Locate the cell with the specified text and output its [X, Y] center coordinate. 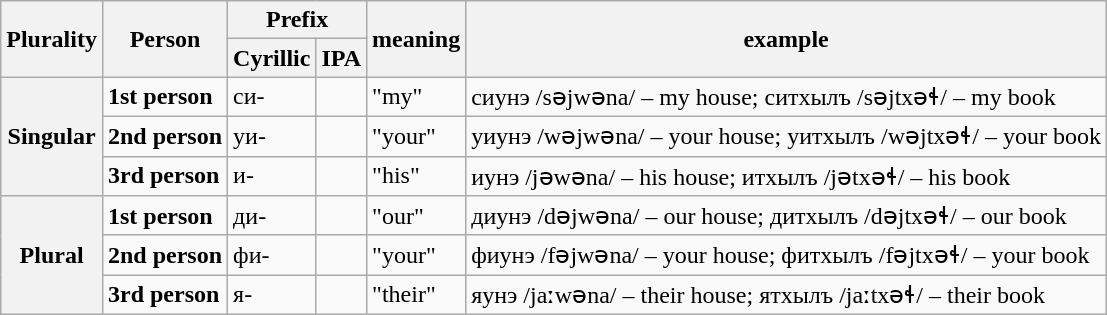
я- [272, 295]
ди- [272, 216]
яунэ /jaːwəna/ – their house; ятхылъ /jaːtxəɬ/ – their book [786, 295]
meaning [416, 39]
Prefix [298, 20]
уи- [272, 136]
"their" [416, 295]
Cyrillic [272, 58]
фи- [272, 255]
иунэ /jəwəna/ – his house; итхылъ /jətxəɬ/ – his book [786, 176]
Person [164, 39]
"my" [416, 97]
Plurality [52, 39]
"our" [416, 216]
"his" [416, 176]
диунэ /dəjwəna/ – our house; дитхылъ /dəjtxəɬ/ – our book [786, 216]
и- [272, 176]
фиунэ /fəjwəna/ – your house; фитхылъ /fəjtxəɬ/ – your book [786, 255]
сиунэ /səjwəna/ – my house; ситхылъ /səjtxəɬ/ – my book [786, 97]
IPA [342, 58]
Plural [52, 256]
уиунэ /wəjwəna/ – your house; уитхылъ /wəjtxəɬ/ – your book [786, 136]
example [786, 39]
си- [272, 97]
Singular [52, 136]
